Return the [X, Y] coordinate for the center point of the cell that contains the specified text.  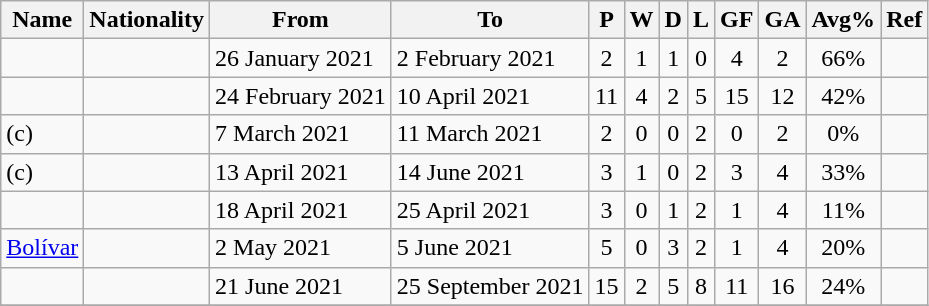
42% [844, 96]
11% [844, 210]
18 April 2021 [301, 210]
To [490, 20]
66% [844, 58]
2 May 2021 [301, 248]
L [700, 20]
20% [844, 248]
5 June 2021 [490, 248]
24% [844, 286]
GA [782, 20]
W [642, 20]
0% [844, 134]
14 June 2021 [490, 172]
GF [737, 20]
11 March 2021 [490, 134]
From [301, 20]
10 April 2021 [490, 96]
13 April 2021 [301, 172]
26 January 2021 [301, 58]
D [673, 20]
P [606, 20]
25 April 2021 [490, 210]
Bolívar [42, 248]
Name [42, 20]
Avg% [844, 20]
7 March 2021 [301, 134]
33% [844, 172]
Ref [904, 20]
8 [700, 286]
2 February 2021 [490, 58]
12 [782, 96]
Nationality [147, 20]
16 [782, 286]
24 February 2021 [301, 96]
21 June 2021 [301, 286]
25 September 2021 [490, 286]
